Detect which cell encompasses the target text, then output its [x, y] center coordinate. 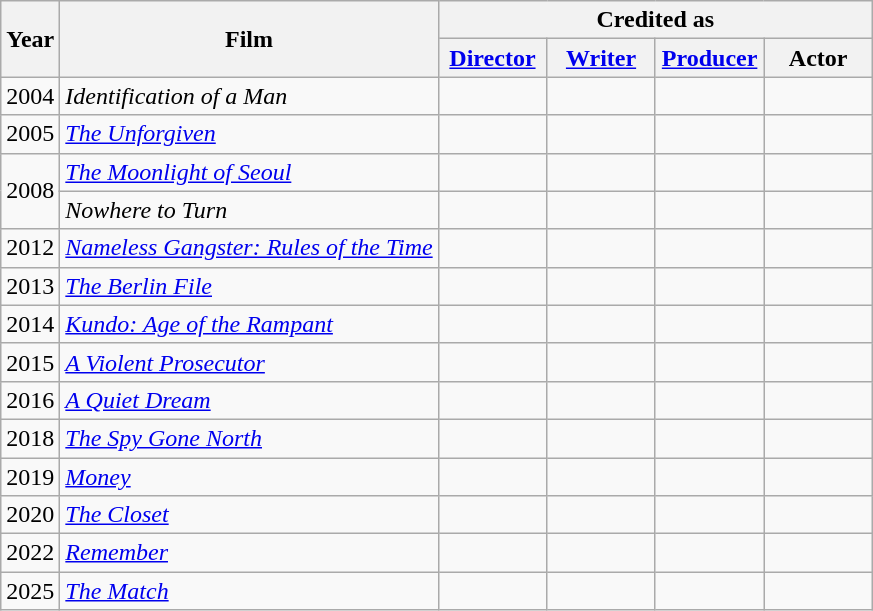
2022 [30, 553]
Identification of a Man [249, 96]
2008 [30, 191]
2018 [30, 438]
2005 [30, 134]
2013 [30, 286]
A Quiet Dream [249, 400]
The Berlin File [249, 286]
Credited as [655, 20]
The Moonlight of Seoul [249, 172]
2020 [30, 515]
Kundo: Age of the Rampant [249, 324]
Writer [602, 58]
Film [249, 39]
2015 [30, 362]
2019 [30, 477]
2025 [30, 591]
The Spy Gone North [249, 438]
Director [492, 58]
The Unforgiven [249, 134]
The Closet [249, 515]
Nameless Gangster: Rules of the Time [249, 248]
2004 [30, 96]
2014 [30, 324]
A Violent Prosecutor [249, 362]
Year [30, 39]
Remember [249, 553]
The Match [249, 591]
2016 [30, 400]
2012 [30, 248]
Actor [818, 58]
Nowhere to Turn [249, 210]
Producer [710, 58]
Money [249, 477]
